Detect which cell encompasses the target text, then output its [X, Y] center coordinate. 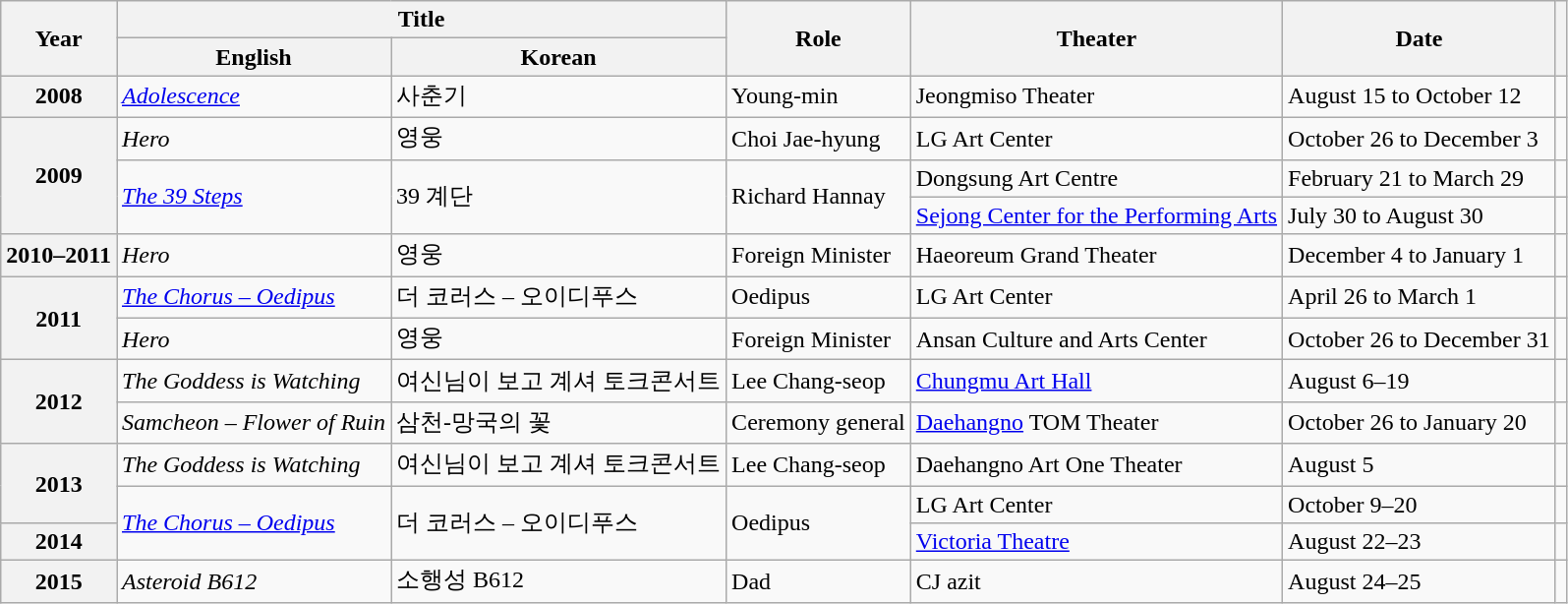
October 26 to December 31 [1420, 338]
Daehangno Art One Theater [1096, 464]
Year [59, 38]
Dad [819, 582]
Role [819, 38]
Jeongmiso Theater [1096, 96]
August 15 to October 12 [1420, 96]
삼천-망국의 꽃 [558, 423]
Richard Hannay [819, 197]
Adolescence [254, 96]
2014 [59, 542]
Daehangno TOM Theater [1096, 423]
April 26 to March 1 [1420, 297]
October 26 to December 3 [1420, 138]
Date [1420, 38]
Theater [1096, 38]
August 22–23 [1420, 542]
The 39 Steps [254, 197]
Dongsung Art Centre [1096, 178]
2010–2011 [59, 256]
Ansan Culture and Arts Center [1096, 338]
Victoria Theatre [1096, 542]
2008 [59, 96]
2009 [59, 175]
2011 [59, 319]
August 6–19 [1420, 382]
Korean [558, 57]
December 4 to January 1 [1420, 256]
Choi Jae-hyung [819, 138]
Ceremony general [819, 423]
사춘기 [558, 96]
39 계단 [558, 197]
October 26 to January 20 [1420, 423]
August 5 [1420, 464]
Chungmu Art Hall [1096, 382]
Samcheon – Flower of Ruin [254, 423]
Title [421, 20]
February 21 to March 29 [1420, 178]
August 24–25 [1420, 582]
English [254, 57]
소행성 B612 [558, 582]
July 30 to August 30 [1420, 215]
2015 [59, 582]
Sejong Center for the Performing Arts [1096, 215]
Haeoreum Grand Theater [1096, 256]
Asteroid B612 [254, 582]
2012 [59, 401]
Young-min [819, 96]
2013 [59, 484]
CJ azit [1096, 582]
October 9–20 [1420, 505]
